Determine the [x, y] coordinate at the center of the cell enclosing the given text.  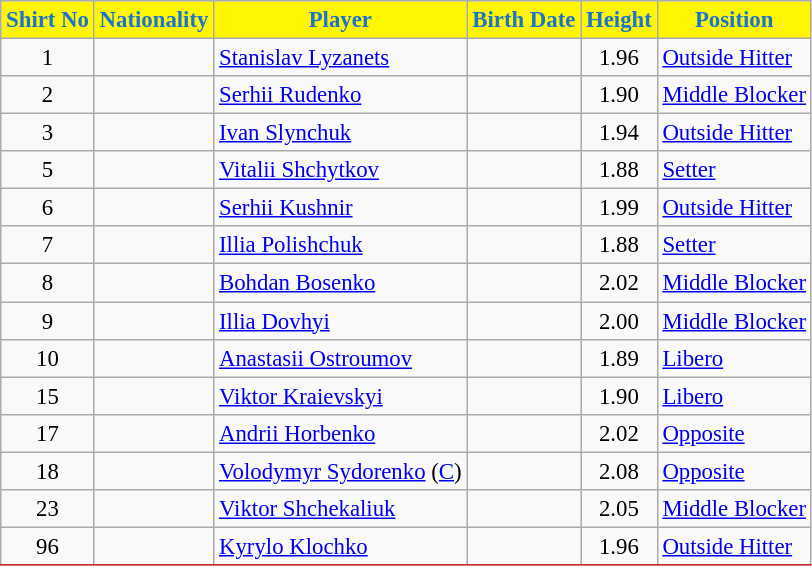
Nationality [154, 20]
Bohdan Bosenko [340, 283]
10 [48, 358]
Vitalii Shchytkov [340, 170]
9 [48, 321]
96 [48, 546]
Serhii Rudenko [340, 95]
2 [48, 95]
Viktor Shchekaliuk [340, 509]
Ivan Slynchuk [340, 133]
Stanislav Lyzanets [340, 58]
Viktor Kraievskyi [340, 396]
Illia Polishchuk [340, 245]
Position [734, 20]
7 [48, 245]
2.00 [619, 321]
2.05 [619, 509]
1 [48, 58]
2.08 [619, 471]
Anastasii Ostroumov [340, 358]
5 [48, 170]
Andrii Horbenko [340, 433]
6 [48, 208]
Serhii Kushnir [340, 208]
Illia Dovhyi [340, 321]
18 [48, 471]
Height [619, 20]
15 [48, 396]
Volodymyr Sydorenko (C) [340, 471]
23 [48, 509]
Birth Date [524, 20]
Player [340, 20]
1.89 [619, 358]
3 [48, 133]
8 [48, 283]
17 [48, 433]
Kyrylo Klochko [340, 546]
1.94 [619, 133]
Shirt No [48, 20]
1.99 [619, 208]
